Output the (X, Y) coordinate of the center of the cell containing the given text.  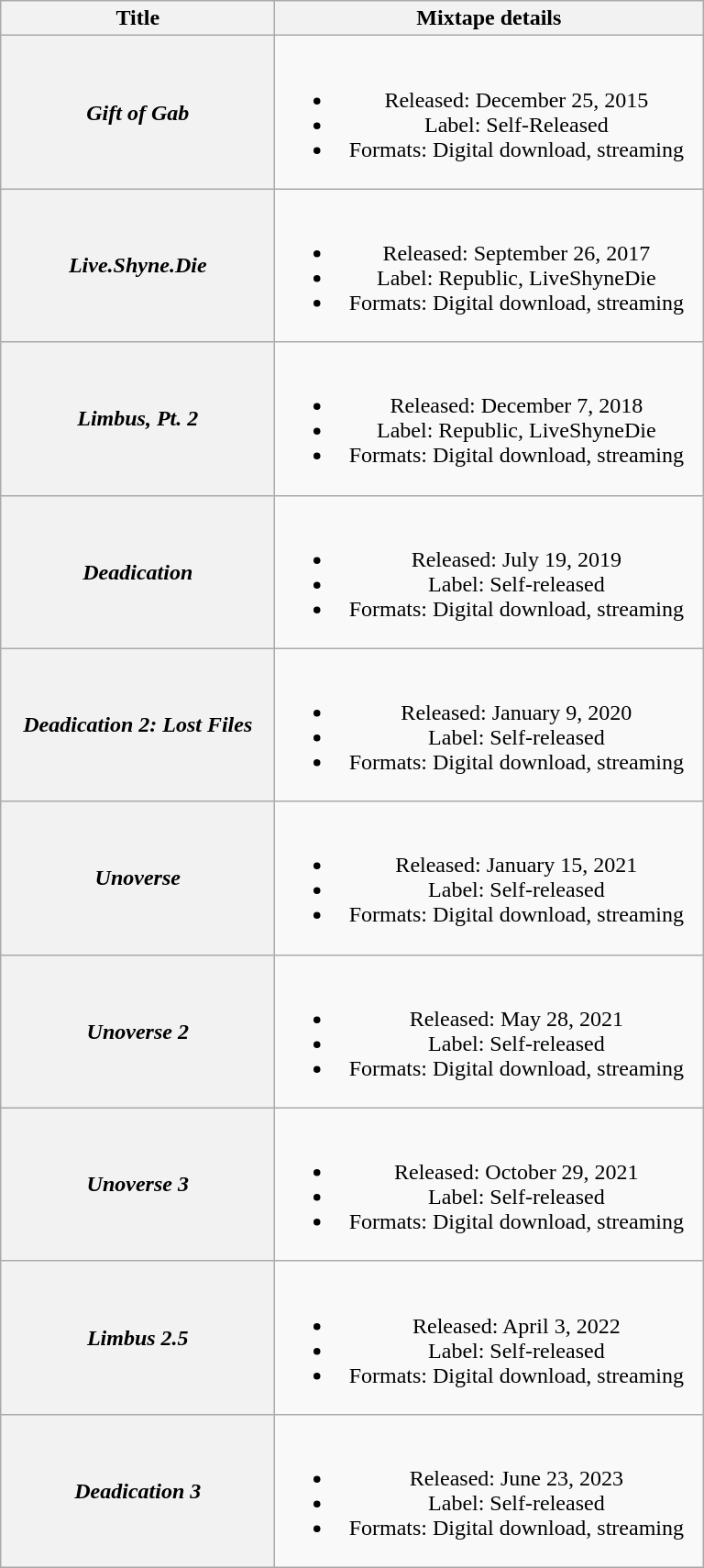
Unoverse (137, 878)
Released: December 25, 2015Label: Self-ReleasedFormats: Digital download, streaming (489, 112)
Released: April 3, 2022Label: Self-releasedFormats: Digital download, streaming (489, 1337)
Released: January 9, 2020Label: Self-releasedFormats: Digital download, streaming (489, 724)
Unoverse 2 (137, 1031)
Deadication (137, 572)
Deadication 2: Lost Files (137, 724)
Released: September 26, 2017Label: Republic, LiveShyneDieFormats: Digital download, streaming (489, 266)
Released: October 29, 2021Label: Self-releasedFormats: Digital download, streaming (489, 1185)
Released: May 28, 2021Label: Self-releasedFormats: Digital download, streaming (489, 1031)
Released: January 15, 2021Label: Self-releasedFormats: Digital download, streaming (489, 878)
Unoverse 3 (137, 1185)
Released: June 23, 2023Label: Self-releasedFormats: Digital download, streaming (489, 1491)
Live.Shyne.Die (137, 266)
Released: December 7, 2018Label: Republic, LiveShyneDieFormats: Digital download, streaming (489, 418)
Gift of Gab (137, 112)
Released: July 19, 2019Label: Self-releasedFormats: Digital download, streaming (489, 572)
Title (137, 18)
Deadication 3 (137, 1491)
Limbus, Pt. 2 (137, 418)
Limbus 2.5 (137, 1337)
Mixtape details (489, 18)
